From the cell containing the given text, extract its center point as [X, Y] coordinate. 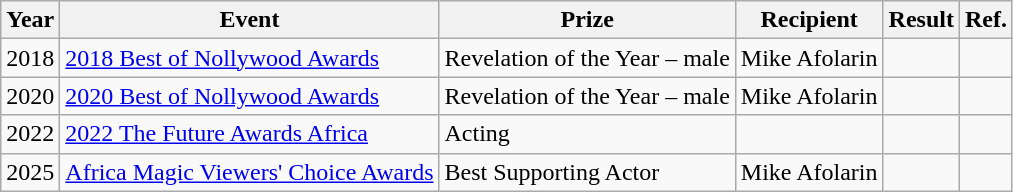
Acting [587, 134]
Ref. [986, 20]
2020 Best of Nollywood Awards [250, 96]
Africa Magic Viewers' Choice Awards [250, 172]
Year [30, 20]
2020 [30, 96]
Result [921, 20]
Recipient [809, 20]
2018 Best of Nollywood Awards [250, 58]
2022 [30, 134]
2022 The Future Awards Africa [250, 134]
Prize [587, 20]
2025 [30, 172]
2018 [30, 58]
Best Supporting Actor [587, 172]
Event [250, 20]
